Scan for the cell matching the given text and deliver its [x, y] coordinate at center. 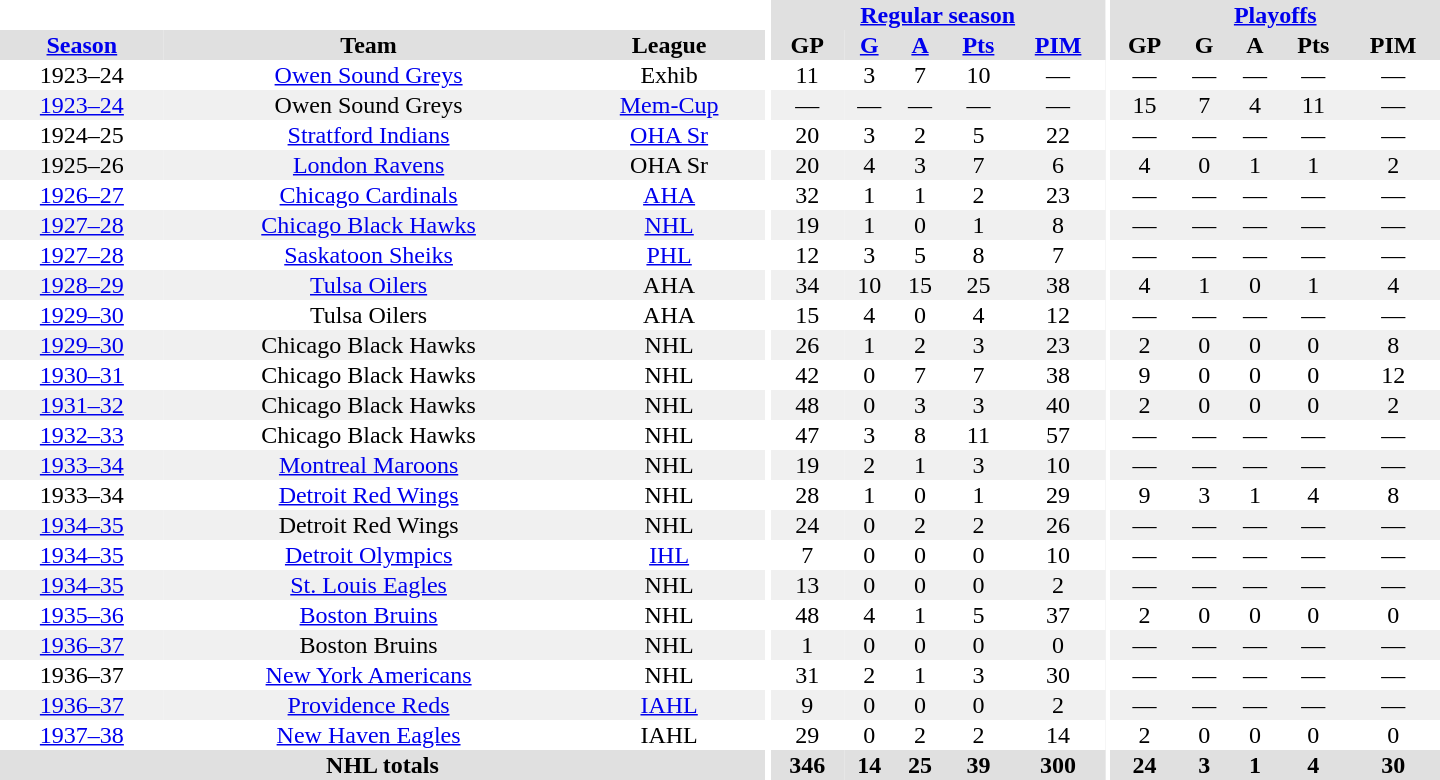
37 [1058, 615]
47 [806, 435]
1935–36 [82, 615]
New York Americans [369, 675]
32 [806, 195]
Chicago Cardinals [369, 195]
39 [978, 765]
6 [1058, 165]
Team [369, 45]
31 [806, 675]
Detroit Olympics [369, 555]
IHL [668, 555]
22 [1058, 135]
1924–25 [82, 135]
13 [806, 585]
Stratford Indians [369, 135]
Regular season [937, 15]
Season [82, 45]
Providence Reds [369, 705]
28 [806, 495]
1930–31 [82, 375]
Playoffs [1275, 15]
57 [1058, 435]
London Ravens [369, 165]
1926–27 [82, 195]
Mem-Cup [668, 105]
42 [806, 375]
1925–26 [82, 165]
300 [1058, 765]
PHL [668, 255]
40 [1058, 405]
Saskatoon Sheiks [369, 255]
Exhib [668, 75]
1931–32 [82, 405]
New Haven Eagles [369, 735]
1928–29 [82, 285]
346 [806, 765]
NHL totals [382, 765]
1932–33 [82, 435]
1937–38 [82, 735]
Montreal Maroons [369, 465]
League [668, 45]
St. Louis Eagles [369, 585]
34 [806, 285]
